Return [x, y] of the center of cell containing provided text 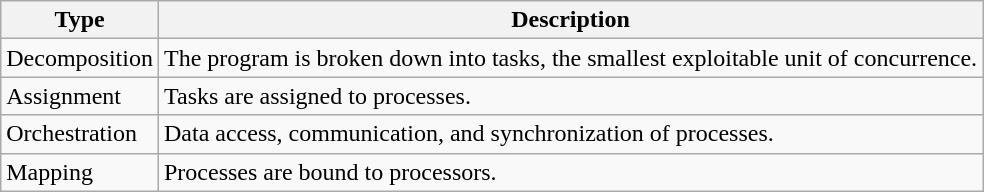
Decomposition [80, 58]
Data access, communication, and synchronization of processes. [570, 134]
Orchestration [80, 134]
Type [80, 20]
Mapping [80, 172]
Tasks are assigned to processes. [570, 96]
Description [570, 20]
Processes are bound to processors. [570, 172]
The program is broken down into tasks, the smallest exploitable unit of concurrence. [570, 58]
Assignment [80, 96]
